Find where the given text appears and provide that cell's center as (x, y) coordinate. 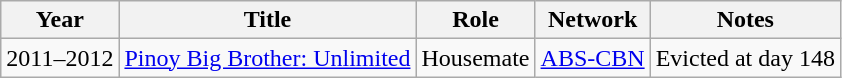
ABS-CBN (592, 58)
Pinoy Big Brother: Unlimited (268, 58)
Network (592, 20)
Notes (745, 20)
Year (60, 20)
Title (268, 20)
Role (476, 20)
2011–2012 (60, 58)
Evicted at day 148 (745, 58)
Housemate (476, 58)
